Scan for the cell matching the given text and deliver its [X, Y] coordinate at center. 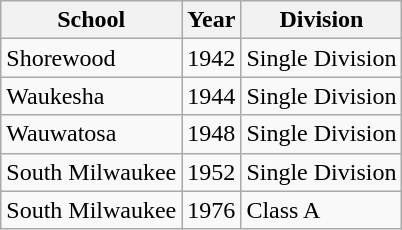
Waukesha [92, 96]
Wauwatosa [92, 134]
1976 [212, 210]
Year [212, 20]
School [92, 20]
1948 [212, 134]
1952 [212, 172]
Class A [322, 210]
Division [322, 20]
Shorewood [92, 58]
1944 [212, 96]
1942 [212, 58]
